Determine the (x, y) coordinate at the center of the cell enclosing the given text.  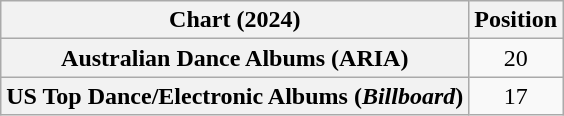
Australian Dance Albums (ARIA) (235, 58)
Position (516, 20)
17 (516, 96)
Chart (2024) (235, 20)
US Top Dance/Electronic Albums (Billboard) (235, 96)
20 (516, 58)
